Return the (X, Y) coordinate for the center point of the cell that contains the specified text.  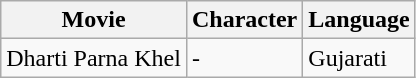
Movie (94, 20)
Character (244, 20)
Language (359, 20)
- (244, 58)
Gujarati (359, 58)
Dharti Parna Khel (94, 58)
